Locate the cell with the specified text and output its (x, y) center coordinate. 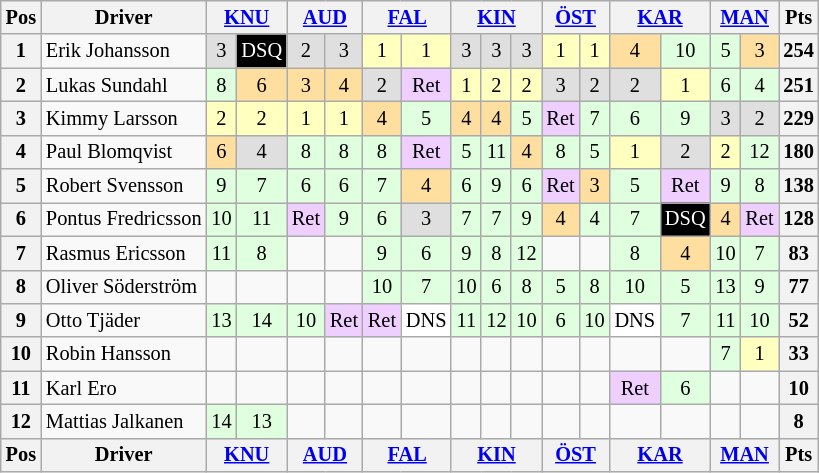
Pontus Fredricsson (124, 219)
77 (799, 287)
Lukas Sundahl (124, 85)
128 (799, 219)
Paul Blomqvist (124, 152)
Rasmus Ericsson (124, 253)
33 (799, 354)
52 (799, 320)
Otto Tjäder (124, 320)
83 (799, 253)
Erik Johansson (124, 51)
254 (799, 51)
Oliver Söderström (124, 287)
180 (799, 152)
Kimmy Larsson (124, 118)
Robert Svensson (124, 186)
251 (799, 85)
Robin Hansson (124, 354)
138 (799, 186)
Mattias Jalkanen (124, 421)
Karl Ero (124, 388)
229 (799, 118)
